Pinpoint the cell where the given text exists, returning its [x, y] midpoint coordinate. 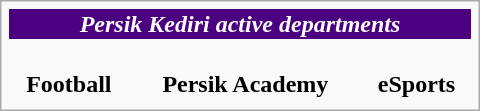
eSports [416, 70]
Persik Kediri active departments [240, 24]
Football [68, 70]
Persik Academy [245, 70]
